From the cell containing the given text, extract its center point as [x, y] coordinate. 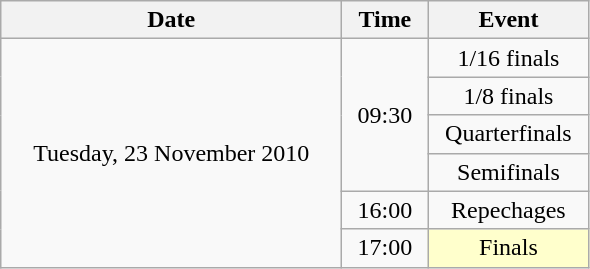
1/16 finals [508, 58]
17:00 [385, 248]
Event [508, 20]
Quarterfinals [508, 134]
Repechages [508, 210]
Time [385, 20]
Finals [508, 248]
Tuesday, 23 November 2010 [172, 153]
16:00 [385, 210]
Date [172, 20]
1/8 finals [508, 96]
Semifinals [508, 172]
09:30 [385, 115]
